From the cell containing the given text, extract its center point as (x, y) coordinate. 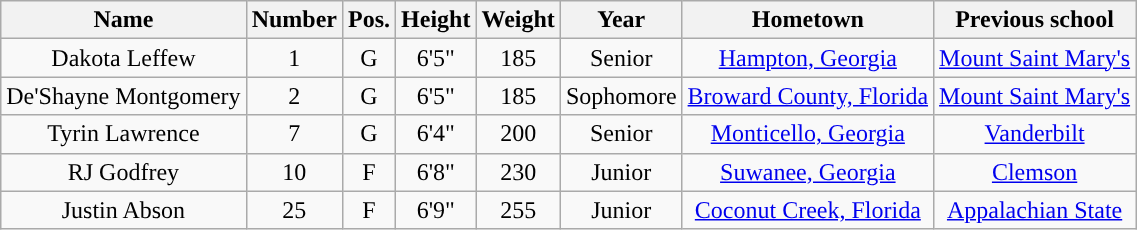
230 (518, 172)
Tyrin Lawrence (124, 134)
Justin Abson (124, 210)
7 (294, 134)
De'Shayne Montgomery (124, 96)
Hometown (808, 20)
Appalachian State (1035, 210)
Number (294, 20)
Sophomore (621, 96)
Previous school (1035, 20)
1 (294, 58)
6'4" (436, 134)
Vanderbilt (1035, 134)
Weight (518, 20)
6'8" (436, 172)
Coconut Creek, Florida (808, 210)
Monticello, Georgia (808, 134)
6'9" (436, 210)
Clemson (1035, 172)
255 (518, 210)
Broward County, Florida (808, 96)
200 (518, 134)
Hampton, Georgia (808, 58)
Height (436, 20)
10 (294, 172)
25 (294, 210)
Suwanee, Georgia (808, 172)
2 (294, 96)
Name (124, 20)
Dakota Leffew (124, 58)
Year (621, 20)
Pos. (368, 20)
RJ Godfrey (124, 172)
